Pinpoint the cell where the given text exists, returning its (X, Y) midpoint coordinate. 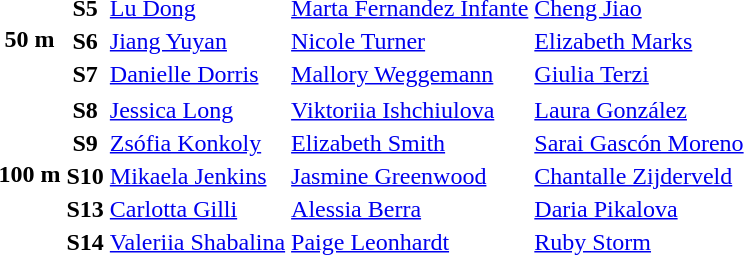
Carlotta Gilli (197, 209)
Jiang Yuyan (197, 41)
Elizabeth Smith (410, 143)
S9 (85, 143)
S10 (85, 176)
Alessia Berra (410, 209)
S6 (85, 41)
Nicole Turner (410, 41)
Jasmine Greenwood (410, 176)
Jessica Long (197, 110)
Zsófia Konkoly (197, 143)
Mikaela Jenkins (197, 176)
S13 (85, 209)
Mallory Weggemann (410, 74)
S7 (85, 74)
S8 (85, 110)
Viktoriia Ishchiulova (410, 110)
Danielle Dorris (197, 74)
